Provide the [X, Y] coordinate of the cell's center where the given text is located.  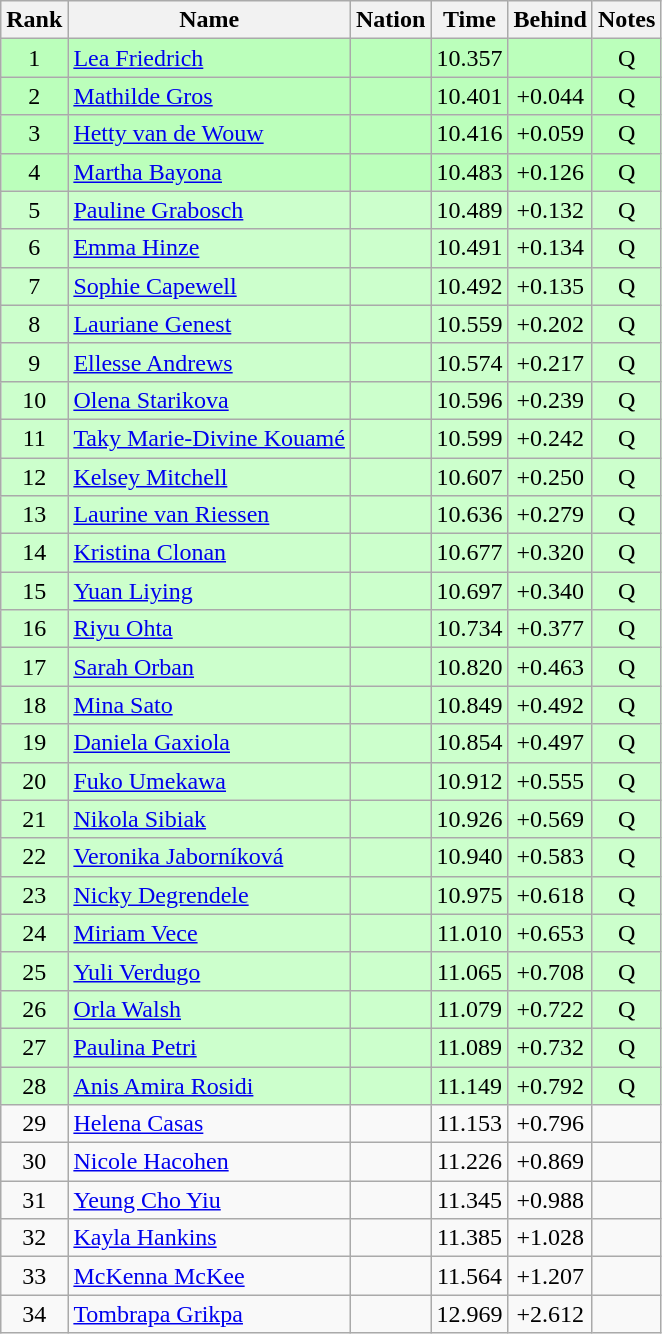
22 [34, 857]
23 [34, 895]
21 [34, 819]
Emma Hinze [210, 248]
Helena Casas [210, 1124]
Tombrapa Grikpa [210, 1314]
10.854 [470, 743]
Daniela Gaxiola [210, 743]
+0.988 [550, 1200]
+0.044 [550, 96]
20 [34, 781]
10.849 [470, 705]
34 [34, 1314]
10.636 [470, 515]
Yuan Liying [210, 591]
11.153 [470, 1124]
Notes [626, 20]
+0.377 [550, 629]
1 [34, 58]
29 [34, 1124]
10.912 [470, 781]
10 [34, 400]
+0.135 [550, 286]
7 [34, 286]
11.226 [470, 1162]
26 [34, 1009]
32 [34, 1238]
10.607 [470, 477]
+0.708 [550, 971]
9 [34, 362]
Laurine van Riessen [210, 515]
Hetty van de Wouw [210, 134]
10.599 [470, 438]
Ellesse Andrews [210, 362]
11.345 [470, 1200]
+0.869 [550, 1162]
+0.126 [550, 172]
Mathilde Gros [210, 96]
+0.134 [550, 248]
Pauline Grabosch [210, 210]
+1.028 [550, 1238]
Rank [34, 20]
Anis Amira Rosidi [210, 1085]
Taky Marie-Divine Kouamé [210, 438]
13 [34, 515]
+0.242 [550, 438]
25 [34, 971]
+0.569 [550, 819]
10.926 [470, 819]
Yuli Verdugo [210, 971]
Behind [550, 20]
12.969 [470, 1314]
5 [34, 210]
Riyu Ohta [210, 629]
10.416 [470, 134]
Orla Walsh [210, 1009]
30 [34, 1162]
10.483 [470, 172]
17 [34, 667]
19 [34, 743]
+0.279 [550, 515]
Miriam Vece [210, 933]
2 [34, 96]
27 [34, 1047]
Paulina Petri [210, 1047]
+0.497 [550, 743]
Veronika Jaborníková [210, 857]
Sophie Capewell [210, 286]
+0.320 [550, 553]
Yeung Cho Yiu [210, 1200]
McKenna McKee [210, 1276]
Time [470, 20]
15 [34, 591]
28 [34, 1085]
Martha Bayona [210, 172]
+0.732 [550, 1047]
Kristina Clonan [210, 553]
+0.340 [550, 591]
10.489 [470, 210]
10.574 [470, 362]
+0.492 [550, 705]
10.596 [470, 400]
10.734 [470, 629]
+0.583 [550, 857]
11.089 [470, 1047]
Nation [390, 20]
4 [34, 172]
31 [34, 1200]
+0.555 [550, 781]
10.491 [470, 248]
18 [34, 705]
10.492 [470, 286]
10.357 [470, 58]
Nicole Hacohen [210, 1162]
+0.132 [550, 210]
Kelsey Mitchell [210, 477]
+0.618 [550, 895]
+0.059 [550, 134]
10.697 [470, 591]
11.149 [470, 1085]
14 [34, 553]
10.975 [470, 895]
11.385 [470, 1238]
10.940 [470, 857]
16 [34, 629]
Name [210, 20]
10.820 [470, 667]
Nicky Degrendele [210, 895]
24 [34, 933]
+0.722 [550, 1009]
Sarah Orban [210, 667]
11.010 [470, 933]
Mina Sato [210, 705]
Nikola Sibiak [210, 819]
10.401 [470, 96]
12 [34, 477]
Olena Starikova [210, 400]
33 [34, 1276]
11.079 [470, 1009]
+1.207 [550, 1276]
11 [34, 438]
+0.239 [550, 400]
10.677 [470, 553]
Lauriane Genest [210, 324]
+0.202 [550, 324]
Lea Friedrich [210, 58]
+0.250 [550, 477]
Kayla Hankins [210, 1238]
+0.792 [550, 1085]
+0.217 [550, 362]
11.564 [470, 1276]
11.065 [470, 971]
3 [34, 134]
+0.653 [550, 933]
+0.796 [550, 1124]
8 [34, 324]
+0.463 [550, 667]
6 [34, 248]
Fuko Umekawa [210, 781]
10.559 [470, 324]
+2.612 [550, 1314]
